Return the [X, Y] coordinate for the center point of the cell that contains the specified text.  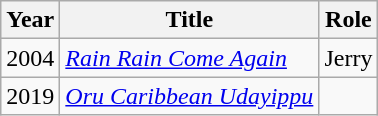
Jerry [348, 58]
2004 [30, 58]
Year [30, 20]
Title [190, 20]
2019 [30, 96]
Oru Caribbean Udayippu [190, 96]
Role [348, 20]
Rain Rain Come Again [190, 58]
